Pinpoint the cell where the given text exists, returning its (X, Y) midpoint coordinate. 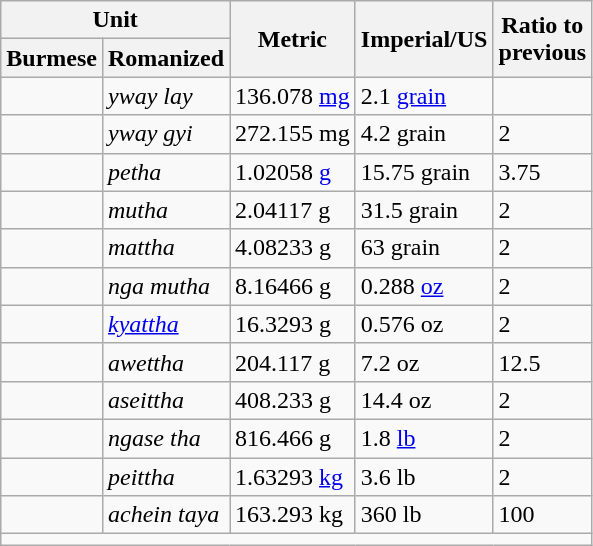
mattha (166, 248)
272.155 mg (293, 134)
7.2 oz (424, 362)
Ratio toprevious (542, 39)
petha (166, 172)
408.233 g (293, 400)
3.75 (542, 172)
mutha (166, 210)
2.1 grain (424, 96)
0.576 oz (424, 324)
Romanized (166, 58)
136.078 mg (293, 96)
63 grain (424, 248)
4.08233 g (293, 248)
3.6 lb (424, 477)
aseittha (166, 400)
360 lb (424, 515)
204.117 g (293, 362)
15.75 grain (424, 172)
16.3293 g (293, 324)
8.16466 g (293, 286)
163.293 kg (293, 515)
1.02058 g (293, 172)
100 (542, 515)
816.466 g (293, 438)
nga mutha (166, 286)
Metric (293, 39)
0.288 oz (424, 286)
kyattha (166, 324)
peittha (166, 477)
14.4 oz (424, 400)
Burmese (52, 58)
2.04117 g (293, 210)
achein taya (166, 515)
yway gyi (166, 134)
Imperial/US (424, 39)
4.2 grain (424, 134)
yway lay (166, 96)
12.5 (542, 362)
awettha (166, 362)
ngase tha (166, 438)
Unit (116, 20)
1.8 lb (424, 438)
31.5 grain (424, 210)
1.63293 kg (293, 477)
